Extract the [x, y] coordinate from the center of the cell holding the provided text.  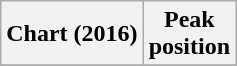
Chart (2016) [72, 34]
Peak position [189, 34]
